Capture the cell that displays the provided text and extract its (x, y) central coordinate. 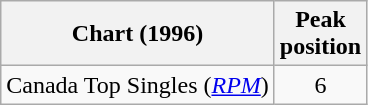
Peakposition (320, 34)
Canada Top Singles (RPM) (138, 85)
Chart (1996) (138, 34)
6 (320, 85)
